Locate the cell with the specified text and output its [X, Y] center coordinate. 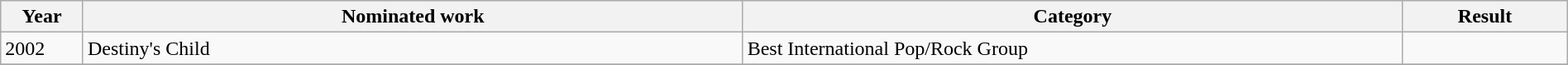
Nominated work [413, 17]
Destiny's Child [413, 48]
Year [42, 17]
2002 [42, 48]
Result [1485, 17]
Best International Pop/Rock Group [1073, 48]
Category [1073, 17]
